Scan for the cell matching the given text and deliver its (X, Y) coordinate at center. 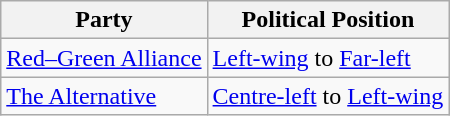
Party (104, 20)
The Alternative (104, 96)
Political Position (328, 20)
Left-wing to Far-left (328, 58)
Red–Green Alliance (104, 58)
Centre-left to Left-wing (328, 96)
